Locate the cell with the specified text and output its (x, y) center coordinate. 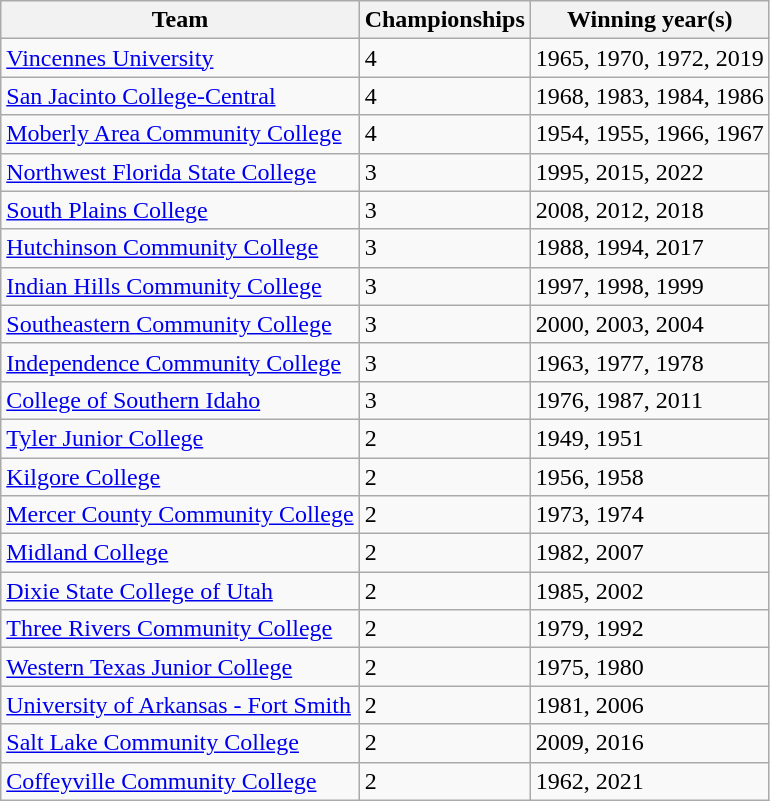
1997, 1998, 1999 (650, 286)
1962, 2021 (650, 781)
Independence Community College (180, 362)
1976, 1987, 2011 (650, 400)
2000, 2003, 2004 (650, 324)
Moberly Area Community College (180, 134)
Midland College (180, 553)
1963, 1977, 1978 (650, 362)
Championships (444, 20)
1979, 1992 (650, 629)
1975, 1980 (650, 667)
Dixie State College of Utah (180, 591)
Team (180, 20)
1973, 1974 (650, 515)
University of Arkansas - Fort Smith (180, 705)
Mercer County Community College (180, 515)
Three Rivers Community College (180, 629)
1995, 2015, 2022 (650, 172)
Tyler Junior College (180, 438)
College of Southern Idaho (180, 400)
Western Texas Junior College (180, 667)
Indian Hills Community College (180, 286)
Vincennes University (180, 58)
Winning year(s) (650, 20)
Kilgore College (180, 477)
Salt Lake Community College (180, 743)
San Jacinto College-Central (180, 96)
2008, 2012, 2018 (650, 210)
Southeastern Community College (180, 324)
1982, 2007 (650, 553)
1956, 1958 (650, 477)
2009, 2016 (650, 743)
1949, 1951 (650, 438)
1985, 2002 (650, 591)
1968, 1983, 1984, 1986 (650, 96)
South Plains College (180, 210)
Northwest Florida State College (180, 172)
1965, 1970, 1972, 2019 (650, 58)
Coffeyville Community College (180, 781)
1988, 1994, 2017 (650, 248)
1954, 1955, 1966, 1967 (650, 134)
1981, 2006 (650, 705)
Hutchinson Community College (180, 248)
